Provide the [X, Y] coordinate of the cell's center where the given text is located.  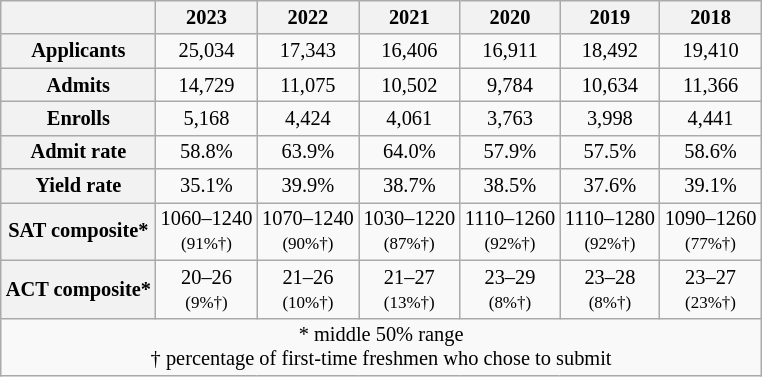
2020 [510, 18]
63.9% [308, 152]
1030⁠–1220(87%†) [410, 232]
2022 [308, 18]
20–26(9%†) [206, 289]
Admits [78, 85]
14,729 [206, 85]
Applicants [78, 51]
SAT composite* [78, 232]
25,034 [206, 51]
3,998 [610, 119]
1110⁠–1280(92%†) [610, 232]
10,634 [610, 85]
57.5% [610, 152]
10,502 [410, 85]
4,424 [308, 119]
21–27(13%†) [410, 289]
2019 [610, 18]
1110⁠–1260(92%†) [510, 232]
4,061 [410, 119]
19,410 [710, 51]
38.7% [410, 186]
1060⁠–1240(91%†) [206, 232]
4,441 [710, 119]
2023 [206, 18]
39.9% [308, 186]
16,911 [510, 51]
37.6% [610, 186]
21–26(10%†) [308, 289]
1090⁠–1260(77%†) [710, 232]
9,784 [510, 85]
ACT composite* [78, 289]
64.0% [410, 152]
23–27(23%†) [710, 289]
Enrolls [78, 119]
39.1% [710, 186]
58.6% [710, 152]
11,075 [308, 85]
35.1% [206, 186]
2021 [410, 18]
11,366 [710, 85]
5,168 [206, 119]
23–28(8%†) [610, 289]
16,406 [410, 51]
Yield rate [78, 186]
23–29(8%†) [510, 289]
38.5% [510, 186]
* middle 50% range † percentage of first-time freshmen who chose to submit [381, 347]
1070⁠–1240(90%†) [308, 232]
57.9% [510, 152]
58.8% [206, 152]
Admit rate [78, 152]
17,343 [308, 51]
18,492 [610, 51]
3,763 [510, 119]
2018 [710, 18]
